Capture the cell that displays the provided text and extract its (x, y) central coordinate. 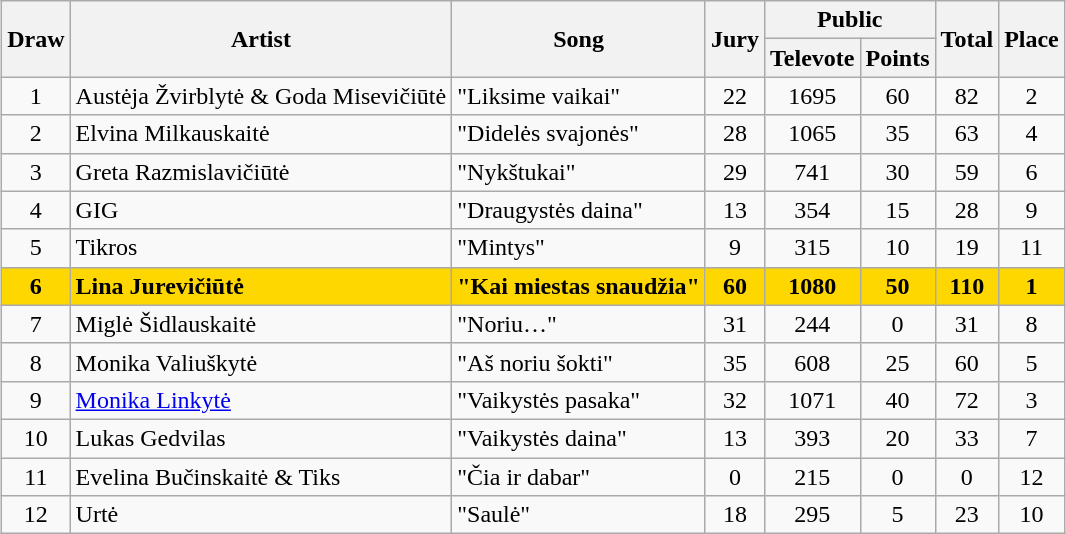
"Mintys" (579, 248)
295 (812, 515)
18 (734, 515)
"Noriu…" (579, 324)
22 (734, 96)
"Čia ir dabar" (579, 477)
63 (967, 134)
Austėja Žvirblytė & Goda Misevičiūtė (261, 96)
82 (967, 96)
Jury (734, 39)
59 (967, 172)
Artist (261, 39)
Place (1032, 39)
25 (898, 362)
15 (898, 210)
1065 (812, 134)
Miglė Šidlauskaitė (261, 324)
GIG (261, 210)
19 (967, 248)
1071 (812, 400)
33 (967, 438)
Urtė (261, 515)
"Nykštukai" (579, 172)
40 (898, 400)
23 (967, 515)
Tikros (261, 248)
50 (898, 286)
608 (812, 362)
Elvina Milkauskaitė (261, 134)
Televote (812, 58)
Monika Linkytė (261, 400)
"Aš noriu šokti" (579, 362)
Lukas Gedvilas (261, 438)
Points (898, 58)
32 (734, 400)
Draw (36, 39)
20 (898, 438)
1695 (812, 96)
110 (967, 286)
"Vaikystės pasaka" (579, 400)
215 (812, 477)
30 (898, 172)
741 (812, 172)
393 (812, 438)
29 (734, 172)
315 (812, 248)
"Vaikystės daina" (579, 438)
1080 (812, 286)
"Didelės svajonės" (579, 134)
Evelina Bučinskaitė & Tiks (261, 477)
Greta Razmislavičiūtė (261, 172)
Lina Jurevičiūtė (261, 286)
244 (812, 324)
"Kai miestas snaudžia" (579, 286)
"Saulė" (579, 515)
"Draugystės daina" (579, 210)
354 (812, 210)
Monika Valiuškytė (261, 362)
72 (967, 400)
Song (579, 39)
Public (850, 20)
"Liksime vaikai" (579, 96)
Total (967, 39)
